Return the [X, Y] coordinate for the center point of the cell that contains the specified text.  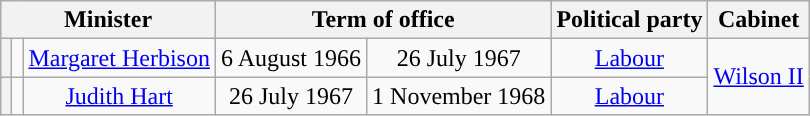
Margaret Herbison [120, 58]
Wilson II [758, 77]
Minister [108, 20]
1 November 1968 [459, 96]
Judith Hart [120, 96]
6 August 1966 [290, 58]
Political party [630, 20]
Cabinet [758, 20]
Term of office [382, 20]
